Locate the cell with the specified text and output its (X, Y) center coordinate. 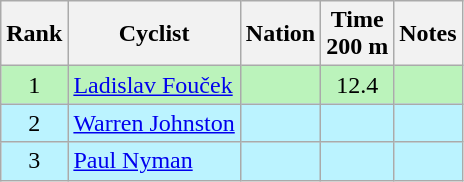
12.4 (358, 85)
3 (34, 161)
Ladislav Fouček (154, 85)
Time200 m (358, 34)
Rank (34, 34)
1 (34, 85)
Cyclist (154, 34)
Paul Nyman (154, 161)
Notes (428, 34)
Nation (280, 34)
2 (34, 123)
Warren Johnston (154, 123)
